Capture the cell that displays the provided text and extract its [x, y] central coordinate. 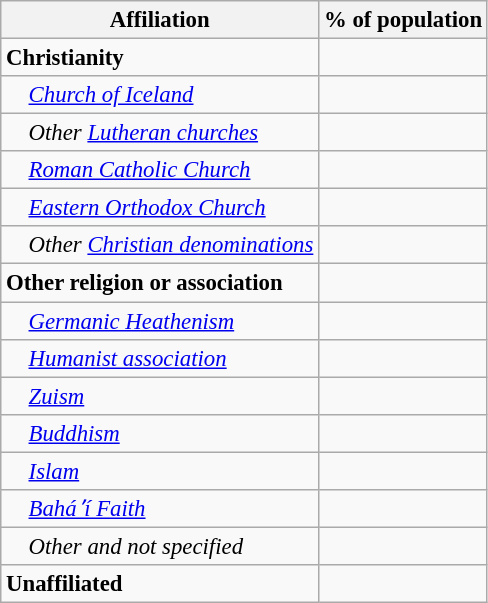
Eastern Orthodox Church [160, 208]
Buddhism [160, 433]
Other Christian denominations [160, 245]
Christianity [160, 58]
Other Lutheran churches [160, 133]
Germanic Heathenism [160, 321]
Affiliation [160, 20]
Other religion or association [160, 283]
Church of Iceland [160, 95]
Unaffiliated [160, 584]
% of population [404, 20]
Other and not specified [160, 546]
Roman Catholic Church [160, 170]
Baháʼí Faith [160, 509]
Zuism [160, 396]
Humanist association [160, 358]
Islam [160, 471]
